Find where the given text appears and provide that cell's center as [x, y] coordinate. 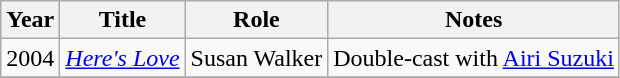
Double-cast with Airi Suzuki [474, 58]
Notes [474, 20]
Here's Love [122, 58]
Title [122, 20]
Susan Walker [256, 58]
Year [30, 20]
Role [256, 20]
2004 [30, 58]
